Locate the cell with the specified text and output its (X, Y) center coordinate. 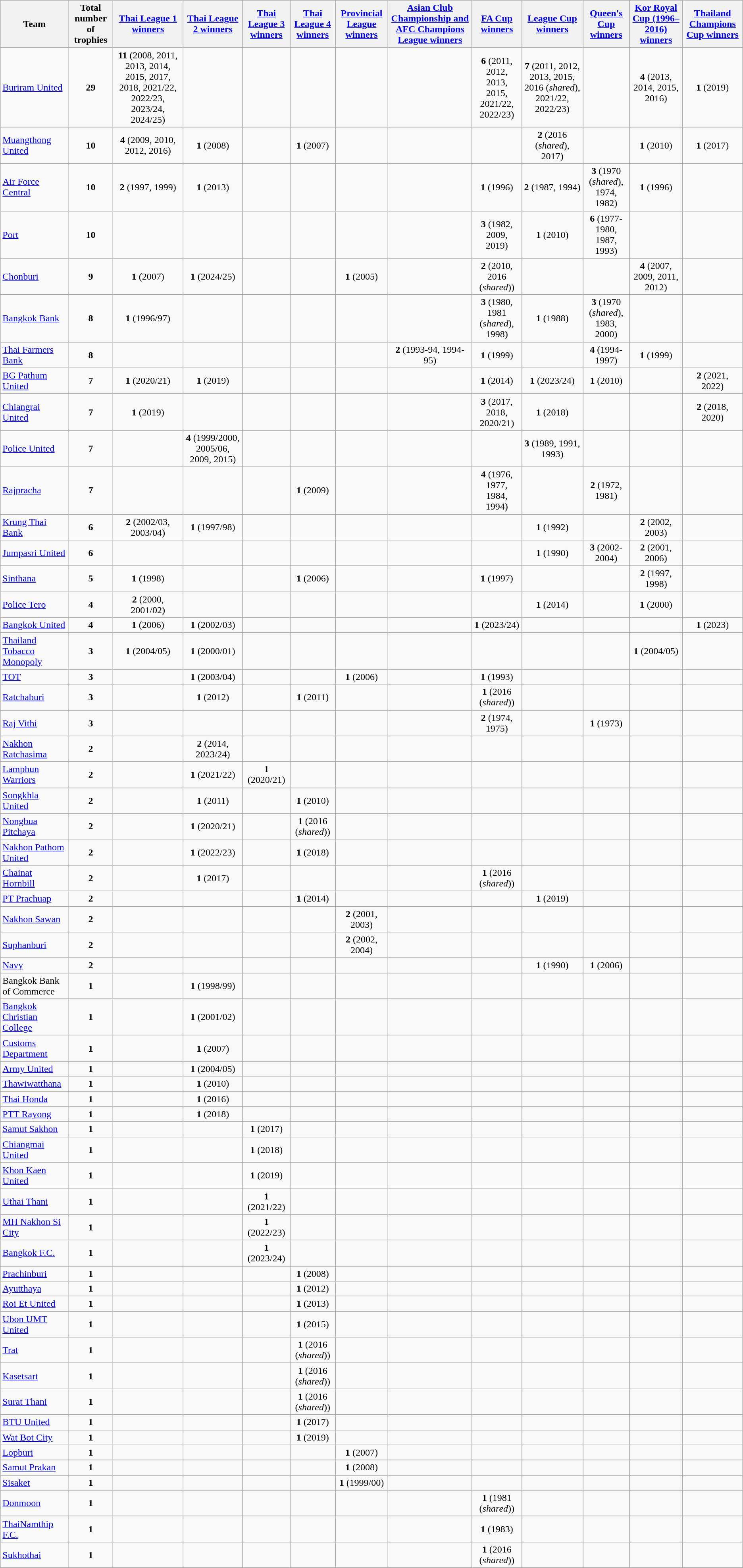
Customs Department (35, 1049)
3 (1989, 1991, 1993) (552, 448)
Thai Honda (35, 1099)
PT Prachuap (35, 898)
29 (91, 87)
Thailand Tobacco Monopoly (35, 651)
2 (2001, 2006) (656, 553)
Prachinburi (35, 1274)
3 (1982, 2009, 2019) (497, 234)
6 (1977-1980, 1987, 1993) (606, 234)
Chonburi (35, 276)
2 (1997, 1999) (148, 187)
Police United (35, 448)
PTT Rayong (35, 1114)
1 (1983) (497, 1529)
Air Force Central (35, 187)
Sukhothai (35, 1554)
Port (35, 234)
Jumpasri United (35, 553)
2 (1987, 1994) (552, 187)
1 (1997) (497, 579)
2 (1993-94, 1994-95) (430, 355)
Provincial League winners (362, 24)
2 (1997, 1998) (656, 579)
League Cup winners (552, 24)
1 (2016) (213, 1099)
Buriram United (35, 87)
Bangkok F.C. (35, 1253)
Nongbua Pitchaya (35, 826)
2 (2010, 2016 (shared)) (497, 276)
2 (2002/03, 2003/04) (148, 527)
FA Cup winners (497, 24)
Bangkok Bank of Commerce (35, 986)
7 (2011, 2012, 2013, 2015, 2016 (shared), 2021/22, 2022/23) (552, 87)
Thai League 3 winners (266, 24)
2 (2000, 2001/02) (148, 604)
Thawiwatthana (35, 1084)
Roi Et United (35, 1304)
Bangkok United (35, 625)
Muangthong United (35, 145)
BTU United (35, 1422)
Wat Bot City (35, 1437)
Lopburi (35, 1452)
Thailand Champions Cup winners (712, 24)
11 (2008, 2011, 2013, 2014, 2015, 2017, 2018, 2021/22, 2022/23, 2023/24, 2024/25) (148, 87)
Nakhon Sawan (35, 919)
Nakhon Ratchasima (35, 749)
2 (2001, 2003) (362, 919)
4 (1999/2000, 2005/06, 2009, 2015) (213, 448)
Queen's Cup winners (606, 24)
Bangkok Christian College (35, 1017)
1 (2015) (313, 1324)
1 (1992) (552, 527)
4 (2007, 2009, 2011, 2012) (656, 276)
Thai League 4 winners (313, 24)
Uthai Thani (35, 1201)
Total number of trophies (91, 24)
Thai League 1 winners (148, 24)
Chiangmai United (35, 1149)
Samut Sakhon (35, 1129)
1 (2005) (362, 276)
3 (1980, 1981 (shared), 1998) (497, 319)
5 (91, 579)
2 (2002, 2003) (656, 527)
Team (35, 24)
Chainat Hornbill (35, 878)
Trat (35, 1350)
2 (1972, 1981) (606, 490)
2 (2021, 2022) (712, 380)
Army United (35, 1069)
Krung Thai Bank (35, 527)
9 (91, 276)
2 (2014, 2023/24) (213, 749)
1 (1973) (606, 723)
Surat Thani (35, 1402)
ThaiNamthip F.C. (35, 1529)
1 (1996/97) (148, 319)
1 (1993) (497, 677)
3 (1970 (shared), 1983, 2000) (606, 319)
1 (1981 (shared)) (497, 1503)
Ayutthaya (35, 1289)
BG Pathum United (35, 380)
Navy (35, 966)
2 (2002, 2004) (362, 945)
Sisaket (35, 1483)
1 (1999/00) (362, 1483)
1 (2000) (656, 604)
4 (2013, 2014, 2015, 2016) (656, 87)
TOT (35, 677)
3 (2002-2004) (606, 553)
Samut Prakan (35, 1468)
2 (1974, 1975) (497, 723)
Lamphun Warriors (35, 774)
Donmoon (35, 1503)
Thai Farmers Bank (35, 355)
Raj Vithi (35, 723)
Kasetsart (35, 1376)
1 (2001/02) (213, 1017)
Suphanburi (35, 945)
MH Nakhon Si City (35, 1227)
Police Tero (35, 604)
Thai League 2 winners (213, 24)
Kor Royal Cup (1996–2016) winners (656, 24)
2 (2016 (shared), 2017) (552, 145)
Nakhon Pathom United (35, 852)
Ratchaburi (35, 697)
Khon Kaen United (35, 1176)
4 (2009, 2010, 2012, 2016) (148, 145)
4 (1994-1997) (606, 355)
1 (2024/25) (213, 276)
Sinthana (35, 579)
1 (1998/99) (213, 986)
1 (1998) (148, 579)
4 (1976, 1977, 1984, 1994) (497, 490)
Ubon UMT United (35, 1324)
Chiangrai United (35, 412)
3 (1970 (shared), 1974, 1982) (606, 187)
Songkhla United (35, 801)
2 (2018, 2020) (712, 412)
Rajpracha (35, 490)
1 (1997/98) (213, 527)
Bangkok Bank (35, 319)
1 (1988) (552, 319)
1 (2003/04) (213, 677)
6 (2011, 2012, 2013, 2015,2021/22, 2022/23) (497, 87)
1 (2023) (712, 625)
1 (2002/03) (213, 625)
1 (2000/01) (213, 651)
1 (2009) (313, 490)
3 (2017, 2018, 2020/21) (497, 412)
Asian Club Championship and AFC Champions League winners (430, 24)
